Return [X, Y] of the center of cell containing provided text 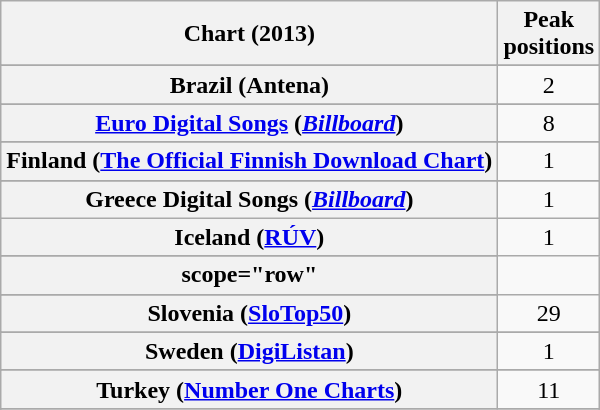
Brazil (Antena) [250, 85]
Slovenia (SloTop50) [250, 313]
Sweden (DigiListan) [250, 351]
Finland (The Official Finnish Download Chart) [250, 161]
Greece Digital Songs (Billboard) [250, 199]
scope="row" [250, 275]
11 [549, 389]
Turkey (Number One Charts) [250, 389]
Chart (2013) [250, 34]
Iceland (RÚV) [250, 237]
8 [549, 123]
2 [549, 85]
29 [549, 313]
Euro Digital Songs (Billboard) [250, 123]
Peakpositions [549, 34]
